Scan for the cell matching the given text and deliver its (x, y) coordinate at center. 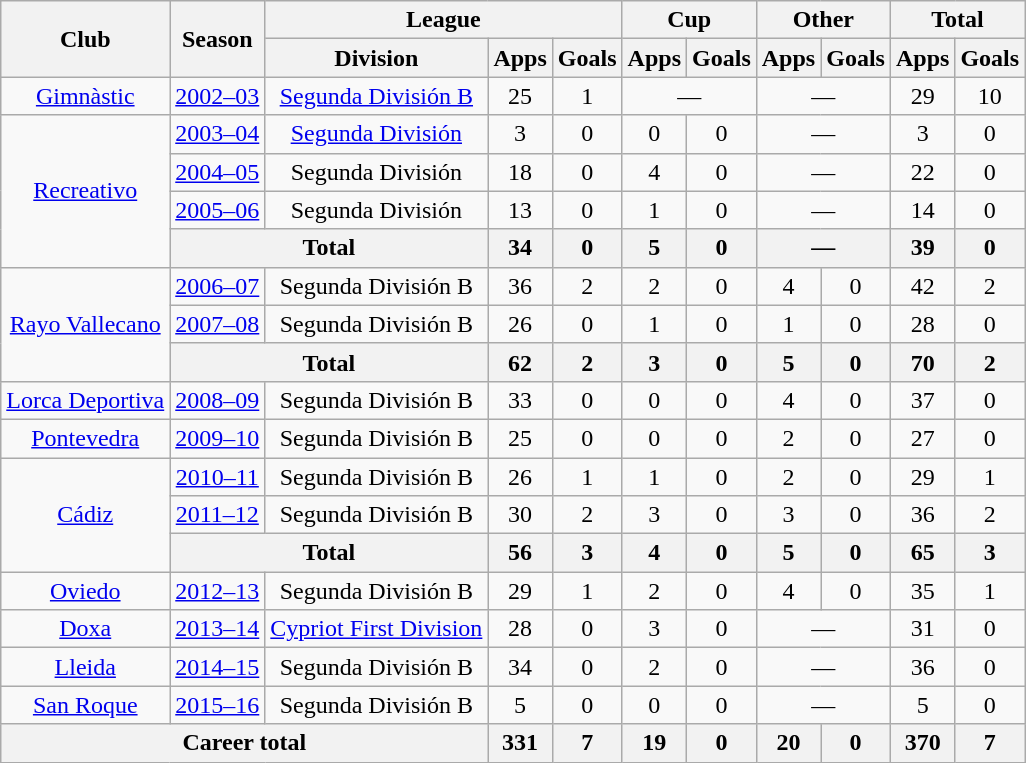
Lorca Deportiva (86, 400)
Season (218, 39)
Recreativo (86, 191)
20 (788, 743)
San Roque (86, 705)
39 (922, 248)
33 (520, 400)
2003–04 (218, 134)
2008–09 (218, 400)
Cup (689, 20)
2007–08 (218, 324)
2015–16 (218, 705)
2014–15 (218, 667)
62 (520, 362)
Division (376, 58)
35 (922, 591)
70 (922, 362)
370 (922, 743)
2013–14 (218, 629)
Club (86, 39)
2009–10 (218, 438)
56 (520, 553)
Oviedo (86, 591)
Career total (244, 743)
Doxa (86, 629)
27 (922, 438)
31 (922, 629)
19 (654, 743)
22 (922, 172)
2006–07 (218, 286)
2002–03 (218, 96)
30 (520, 515)
2010–11 (218, 477)
Gimnàstic (86, 96)
Pontevedra (86, 438)
37 (922, 400)
2011–12 (218, 515)
2005–06 (218, 210)
331 (520, 743)
Lleida (86, 667)
2004–05 (218, 172)
65 (922, 553)
18 (520, 172)
Other (823, 20)
10 (990, 96)
14 (922, 210)
13 (520, 210)
League (444, 20)
Cádiz (86, 515)
42 (922, 286)
Rayo Vallecano (86, 324)
Cypriot First Division (376, 629)
2012–13 (218, 591)
